From the cell containing the given text, extract its center point as (X, Y) coordinate. 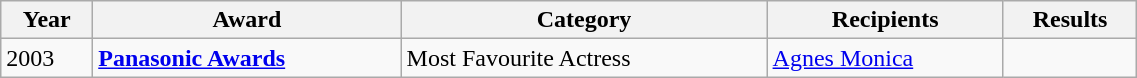
Recipients (885, 20)
Most Favourite Actress (584, 58)
Agnes Monica (885, 58)
Panasonic Awards (247, 58)
Award (247, 20)
Year (47, 20)
Category (584, 20)
2003 (47, 58)
Results (1070, 20)
